Provide the (x, y) coordinate of the cell's center where the given text is located.  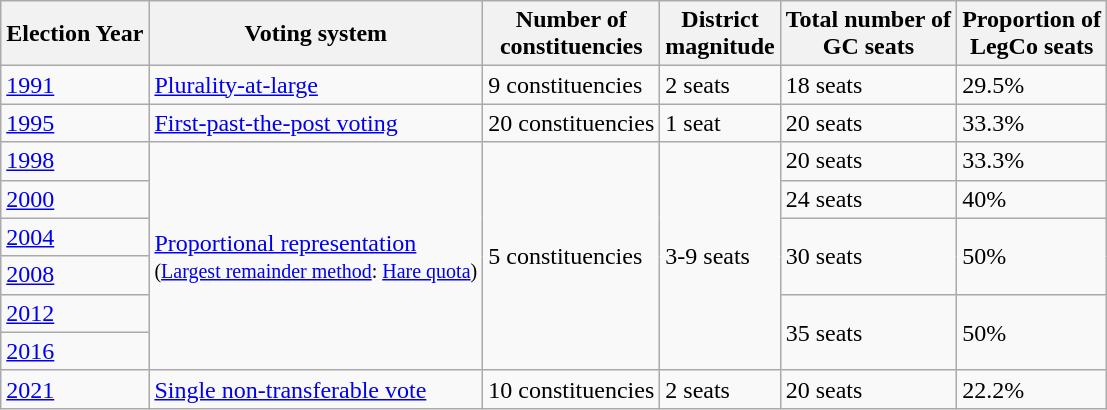
5 constituencies (572, 256)
2016 (75, 351)
40% (1032, 199)
2021 (75, 389)
2012 (75, 313)
1995 (75, 123)
2000 (75, 199)
Plurality-at-large (316, 85)
Proportional representation (Largest remainder method: Hare quota) (316, 256)
35 seats (868, 332)
20 constituencies (572, 123)
24 seats (868, 199)
Single non-transferable vote (316, 389)
2008 (75, 275)
First-past-the-post voting (316, 123)
1998 (75, 161)
29.5% (1032, 85)
30 seats (868, 256)
Total number of GC seats (868, 34)
3-9 seats (720, 256)
1991 (75, 85)
22.2% (1032, 389)
18 seats (868, 85)
10 constituencies (572, 389)
Proportion of LegCo seats (1032, 34)
Voting system (316, 34)
9 constituencies (572, 85)
Election Year (75, 34)
2004 (75, 237)
Number of constituencies (572, 34)
1 seat (720, 123)
District magnitude (720, 34)
